Extract the [x, y] coordinate from the center of the cell holding the provided text.  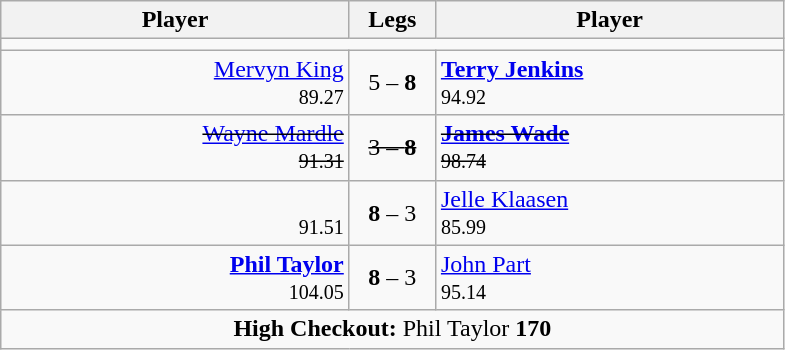
James Wade 98.74 [610, 148]
Legs [392, 20]
Terry Jenkins 94.92 [610, 82]
5 – 8 [392, 82]
High Checkout: Phil Taylor 170 [392, 329]
Phil Taylor 104.05 [176, 278]
91.51 [176, 212]
3 – 8 [392, 148]
Mervyn King 89.27 [176, 82]
John Part 95.14 [610, 278]
Wayne Mardle 91.31 [176, 148]
Jelle Klaasen 85.99 [610, 212]
